Capture the cell that displays the provided text and extract its [x, y] central coordinate. 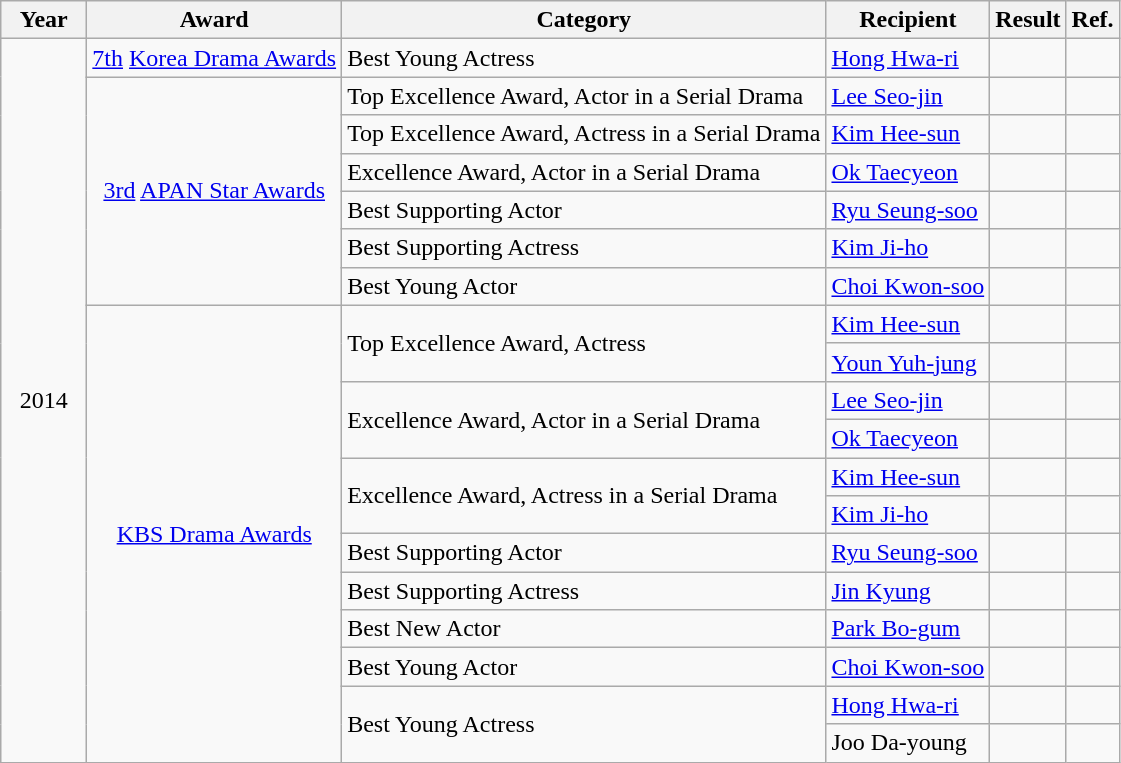
2014 [44, 400]
3rd APAN Star Awards [214, 191]
Award [214, 20]
Top Excellence Award, Actor in a Serial Drama [584, 96]
Joo Da-young [908, 743]
Jin Kyung [908, 591]
Top Excellence Award, Actress [584, 343]
Top Excellence Award, Actress in a Serial Drama [584, 134]
Ref. [1092, 20]
Category [584, 20]
7th Korea Drama Awards [214, 58]
Best New Actor [584, 629]
Excellence Award, Actress in a Serial Drama [584, 496]
KBS Drama Awards [214, 534]
Year [44, 20]
Park Bo-gum [908, 629]
Recipient [908, 20]
Result [1028, 20]
Youn Yuh-jung [908, 362]
